Pinpoint the cell where the given text exists, returning its [X, Y] midpoint coordinate. 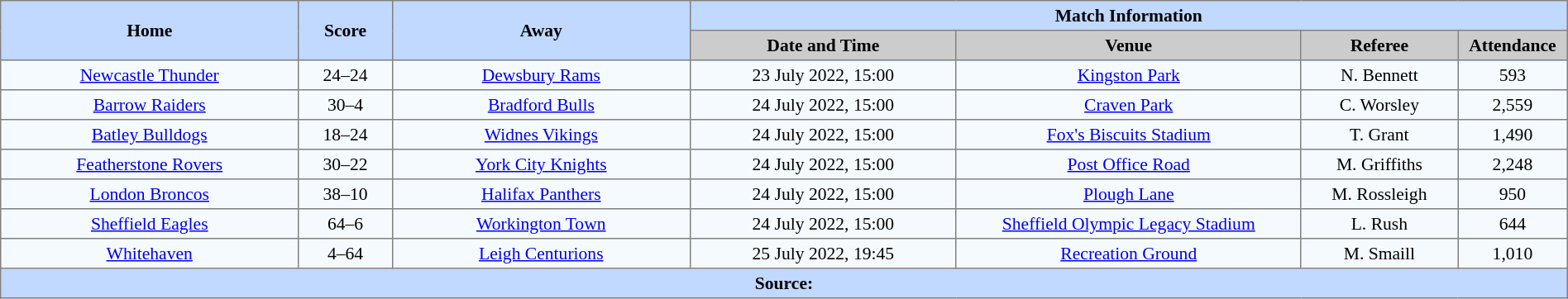
18–24 [346, 135]
Date and Time [823, 45]
Referee [1379, 45]
Attendance [1513, 45]
Dewsbury Rams [541, 75]
Newcastle Thunder [150, 75]
M. Griffiths [1379, 164]
64–6 [346, 224]
M. Smaill [1379, 254]
38–10 [346, 194]
N. Bennett [1379, 75]
Whitehaven [150, 254]
M. Rossleigh [1379, 194]
Sheffield Olympic Legacy Stadium [1128, 224]
Sheffield Eagles [150, 224]
Fox's Biscuits Stadium [1128, 135]
London Broncos [150, 194]
2,559 [1513, 105]
T. Grant [1379, 135]
30–4 [346, 105]
1,010 [1513, 254]
Halifax Panthers [541, 194]
23 July 2022, 15:00 [823, 75]
Barrow Raiders [150, 105]
C. Worsley [1379, 105]
1,490 [1513, 135]
Kingston Park [1128, 75]
4–64 [346, 254]
593 [1513, 75]
Workington Town [541, 224]
Widnes Vikings [541, 135]
24–24 [346, 75]
York City Knights [541, 164]
Featherstone Rovers [150, 164]
Bradford Bulls [541, 105]
Leigh Centurions [541, 254]
Match Information [1128, 16]
Batley Bulldogs [150, 135]
30–22 [346, 164]
950 [1513, 194]
Source: [784, 283]
Venue [1128, 45]
L. Rush [1379, 224]
Score [346, 31]
Recreation Ground [1128, 254]
Plough Lane [1128, 194]
Post Office Road [1128, 164]
25 July 2022, 19:45 [823, 254]
Away [541, 31]
644 [1513, 224]
Home [150, 31]
Craven Park [1128, 105]
2,248 [1513, 164]
